Locate the cell with the specified text and output its (x, y) center coordinate. 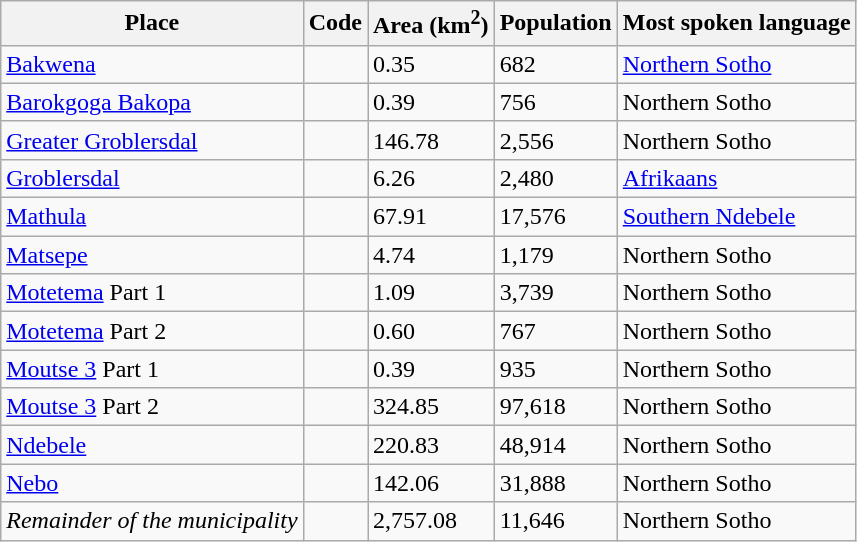
Southern Ndebele (736, 217)
2,480 (556, 178)
0.35 (432, 64)
682 (556, 64)
1.09 (432, 293)
Population (556, 24)
220.83 (432, 445)
31,888 (556, 483)
Afrikaans (736, 178)
Matsepe (152, 255)
17,576 (556, 217)
48,914 (556, 445)
Groblersdal (152, 178)
Motetema Part 1 (152, 293)
Mathula (152, 217)
97,618 (556, 407)
Moutse 3 Part 2 (152, 407)
Place (152, 24)
Remainder of the municipality (152, 521)
2,556 (556, 140)
Code (335, 24)
Moutse 3 Part 1 (152, 369)
3,739 (556, 293)
767 (556, 331)
11,646 (556, 521)
Bakwena (152, 64)
0.60 (432, 331)
935 (556, 369)
Most spoken language (736, 24)
Motetema Part 2 (152, 331)
324.85 (432, 407)
142.06 (432, 483)
2,757.08 (432, 521)
1,179 (556, 255)
4.74 (432, 255)
Greater Groblersdal (152, 140)
756 (556, 102)
6.26 (432, 178)
Area (km2) (432, 24)
Nebo (152, 483)
Barokgoga Bakopa (152, 102)
Ndebele (152, 445)
67.91 (432, 217)
146.78 (432, 140)
